Return [X, Y] of the center of cell containing provided text 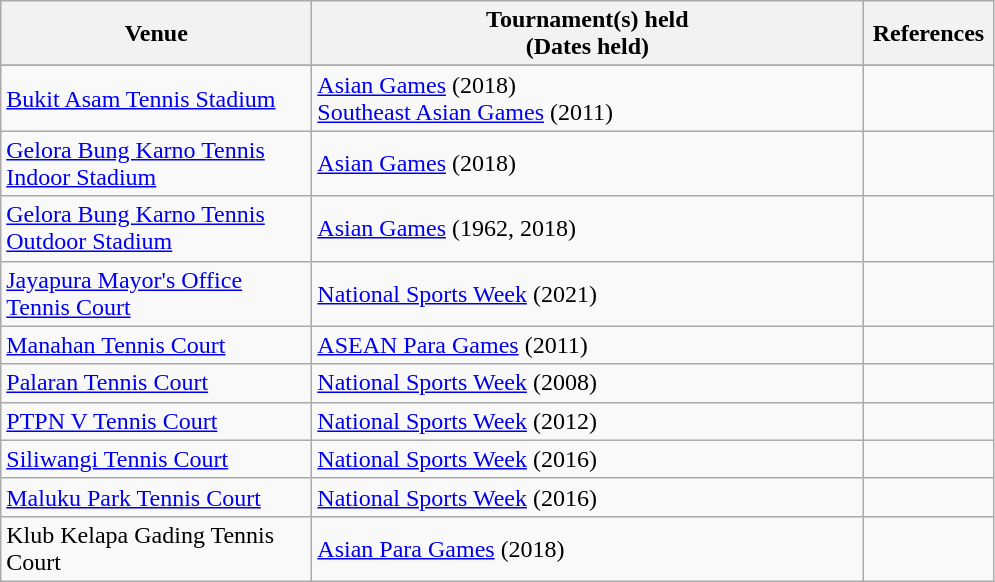
Tournament(s) held(Dates held) [588, 34]
Gelora Bung Karno Tennis Outdoor Stadium [156, 228]
Gelora Bung Karno Tennis Indoor Stadium [156, 164]
Asian Games (2018)Southeast Asian Games (2011) [588, 98]
ASEAN Para Games (2011) [588, 345]
National Sports Week (2008) [588, 383]
Manahan Tennis Court [156, 345]
Palaran Tennis Court [156, 383]
Bukit Asam Tennis Stadium [156, 98]
Asian Para Games (2018) [588, 548]
Jayapura Mayor's Office Tennis Court [156, 294]
Maluku Park Tennis Court [156, 497]
Asian Games (2018) [588, 164]
Klub Kelapa Gading Tennis Court [156, 548]
Siliwangi Tennis Court [156, 459]
Asian Games (1962, 2018) [588, 228]
PTPN V Tennis Court [156, 421]
References [928, 34]
Venue [156, 34]
National Sports Week (2021) [588, 294]
National Sports Week (2012) [588, 421]
